Find where the given text appears and provide that cell's center as [x, y] coordinate. 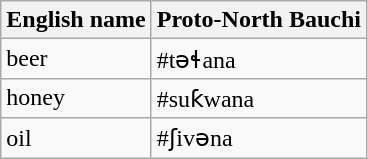
#ʃivəna [258, 138]
honey [76, 98]
#təɬana [258, 59]
#suƙwana [258, 98]
Proto-North Bauchi [258, 20]
oil [76, 138]
English name [76, 20]
beer [76, 59]
